Determine the [X, Y] coordinate at the center of the cell enclosing the given text.  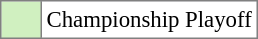
Championship Playoff [149, 20]
